Extract the (X, Y) coordinate from the center of the cell holding the provided text.  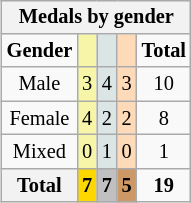
8 (164, 118)
Gender (40, 51)
Female (40, 118)
Mixed (40, 152)
Medals by gender (96, 17)
Male (40, 84)
10 (164, 84)
19 (164, 185)
5 (127, 185)
